Output the (x, y) coordinate of the center of the cell containing the given text.  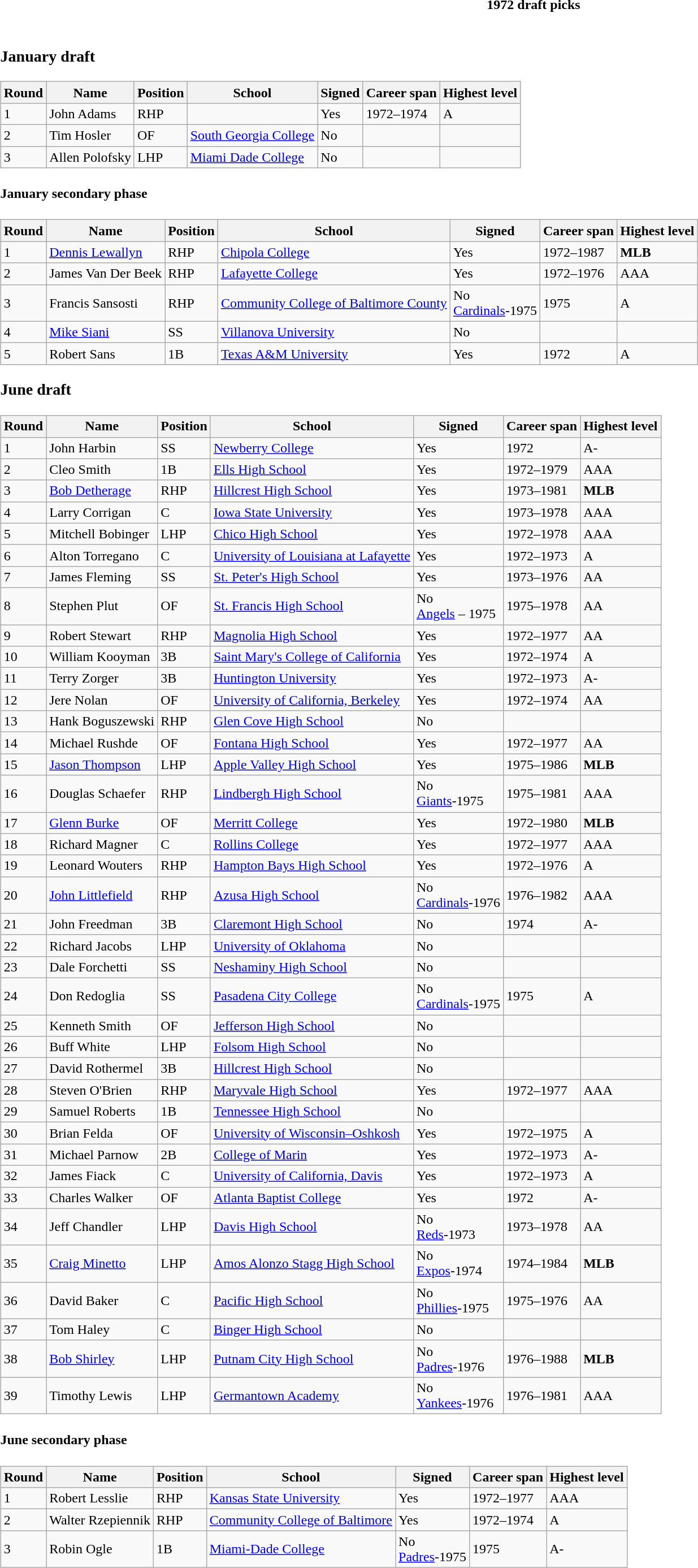
Timothy Lewis (102, 1396)
Charles Walker (102, 1198)
Terry Zorger (102, 679)
Glen Cove High School (312, 722)
David Baker (102, 1301)
24 (23, 996)
Bob Detherage (102, 491)
Alton Torregano (102, 555)
NoPadres-1975 (433, 1549)
Douglas Schaefer (102, 794)
No Phillies-1975 (458, 1301)
Richard Magner (102, 844)
Community College of Baltimore (301, 1520)
Jere Nolan (102, 700)
John Littlefield (102, 895)
University of California, Davis (312, 1176)
Hampton Bays High School (312, 866)
1976–1981 (541, 1396)
Huntington University (312, 679)
30 (23, 1133)
Dennis Lewallyn (106, 252)
Don Redoglia (102, 996)
Mitchell Bobinger (102, 534)
University of Oklahoma (312, 945)
9 (23, 636)
1973–1976 (541, 577)
NoYankees-1976 (458, 1396)
20 (23, 895)
14 (23, 743)
1976–1988 (541, 1358)
25 (23, 1026)
Leonard Wouters (102, 866)
Robert Stewart (102, 636)
James Fleming (102, 577)
1972–1979 (541, 469)
Francis Sansosti (106, 303)
28 (23, 1090)
John Harbin (102, 448)
27 (23, 1069)
No Cardinals-1975 (458, 996)
NoGiants-1975 (458, 794)
Glenn Burke (102, 823)
7 (23, 577)
Pasadena City College (312, 996)
Fontana High School (312, 743)
NoAngels – 1975 (458, 606)
Amos Alonzo Stagg High School (312, 1263)
Samuel Roberts (102, 1112)
Robert Lesslie (100, 1498)
Miami-Dade College (301, 1549)
Steven O'Brien (102, 1090)
NoPadres-1976 (458, 1358)
1972–1975 (541, 1133)
Merritt College (312, 823)
Iowa State University (312, 512)
Brian Felda (102, 1133)
John Freedman (102, 924)
1975–1978 (541, 606)
William Kooyman (102, 657)
James Fiack (102, 1176)
NoExpos-1974 (458, 1263)
Pacific High School (312, 1301)
34 (23, 1227)
23 (23, 967)
University of Wisconsin–Oshkosh (312, 1133)
Binger High School (312, 1329)
Germantown Academy (312, 1396)
8 (23, 606)
St. Francis High School (312, 606)
1975–1976 (541, 1301)
1976–1982 (541, 895)
12 (23, 700)
29 (23, 1112)
Stephen Plut (102, 606)
Craig Minetto (102, 1263)
Larry Corrigan (102, 512)
Chipola College (333, 252)
College of Marin (312, 1155)
Tennessee High School (312, 1112)
1972–1987 (578, 252)
Kansas State University (301, 1498)
Apple Valley High School (312, 764)
Lindbergh High School (312, 794)
Tim Hosler (90, 136)
Chico High School (312, 534)
David Rothermel (102, 1069)
Maryvale High School (312, 1090)
19 (23, 866)
1975–1986 (541, 764)
James Van Der Beek (106, 274)
Ells High School (312, 469)
32 (23, 1176)
Folsom High School (312, 1047)
Walter Rzepiennik (100, 1520)
Magnolia High School (312, 636)
Neshaminy High School (312, 967)
Putnam City High School (312, 1358)
35 (23, 1263)
Tom Haley (102, 1329)
1972–1980 (541, 823)
1972–1978 (541, 534)
University of California, Berkeley (312, 700)
Bob Shirley (102, 1358)
2B (184, 1155)
6 (23, 555)
Villanova University (333, 332)
39 (23, 1396)
37 (23, 1329)
Davis High School (312, 1227)
17 (23, 823)
38 (23, 1358)
22 (23, 945)
Michael Rushde (102, 743)
Claremont High School (312, 924)
Jason Thompson (102, 764)
John Adams (90, 114)
Atlanta Baptist College (312, 1198)
Michael Parnow (102, 1155)
Newberry College (312, 448)
NoReds-1973 (458, 1227)
Miami Dade College (252, 157)
Texas A&M University (333, 353)
Robin Ogle (100, 1549)
South Georgia College (252, 136)
13 (23, 722)
Robert Sans (106, 353)
Community College of Baltimore County (333, 303)
Dale Forchetti (102, 967)
11 (23, 679)
1974 (541, 924)
21 (23, 924)
Jefferson High School (312, 1026)
NoCardinals-1975 (495, 303)
Buff White (102, 1047)
Saint Mary's College of California (312, 657)
Richard Jacobs (102, 945)
1975–1981 (541, 794)
Hank Boguszewski (102, 722)
Lafayette College (333, 274)
Mike Siani (106, 332)
18 (23, 844)
1973–1981 (541, 491)
Allen Polofsky (90, 157)
33 (23, 1198)
26 (23, 1047)
University of Louisiana at Lafayette (312, 555)
36 (23, 1301)
31 (23, 1155)
15 (23, 764)
Kenneth Smith (102, 1026)
Rollins College (312, 844)
NoCardinals-1976 (458, 895)
St. Peter's High School (312, 577)
Cleo Smith (102, 469)
Azusa High School (312, 895)
10 (23, 657)
16 (23, 794)
Jeff Chandler (102, 1227)
1974–1984 (541, 1263)
